Pinpoint the cell where the given text exists, returning its [X, Y] midpoint coordinate. 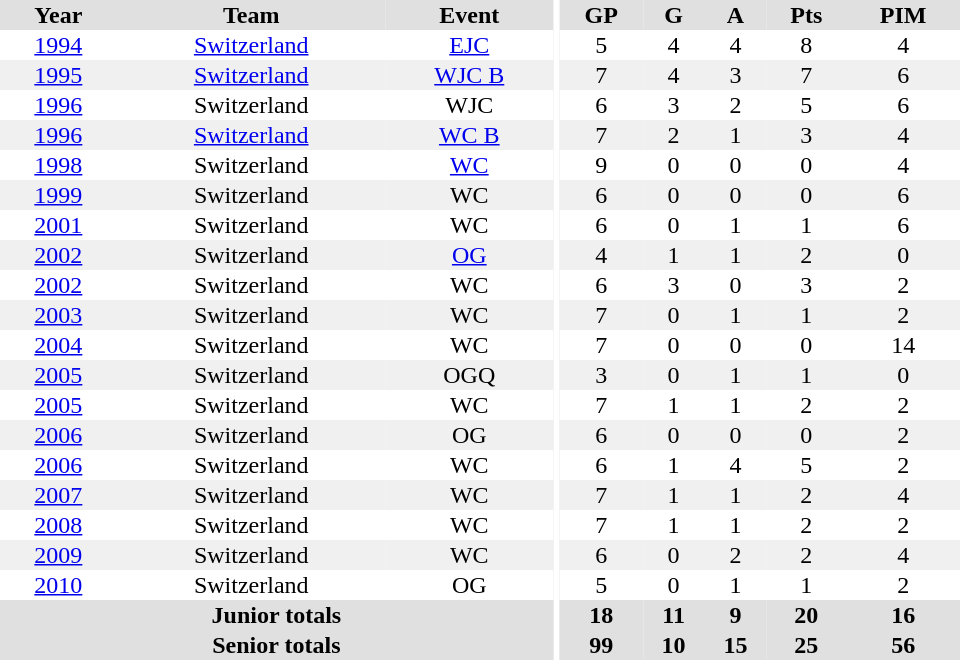
2008 [58, 525]
11 [674, 615]
Senior totals [276, 645]
99 [602, 645]
2010 [58, 585]
16 [903, 615]
10 [674, 645]
20 [806, 615]
WJC B [470, 75]
1999 [58, 195]
8 [806, 45]
1994 [58, 45]
25 [806, 645]
A [736, 15]
EJC [470, 45]
2004 [58, 345]
56 [903, 645]
PIM [903, 15]
18 [602, 615]
2003 [58, 315]
Year [58, 15]
1998 [58, 165]
Event [470, 15]
2007 [58, 495]
WC B [470, 135]
1995 [58, 75]
Pts [806, 15]
15 [736, 645]
OGQ [470, 375]
WJC [470, 105]
14 [903, 345]
GP [602, 15]
Junior totals [276, 615]
2001 [58, 225]
Team [252, 15]
G [674, 15]
2009 [58, 555]
